Capture the cell that displays the provided text and extract its (X, Y) central coordinate. 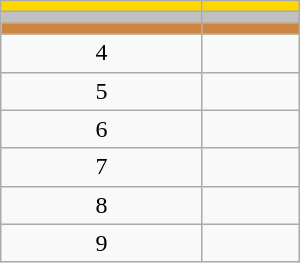
7 (102, 167)
5 (102, 91)
8 (102, 205)
9 (102, 243)
6 (102, 129)
4 (102, 53)
